Scan for the cell matching the given text and deliver its (X, Y) coordinate at center. 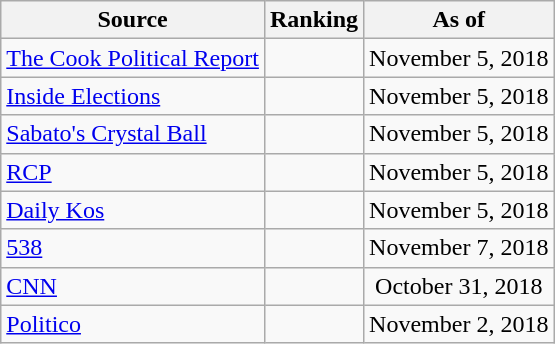
Ranking (314, 20)
As of (459, 20)
The Cook Political Report (133, 58)
November 7, 2018 (459, 248)
Sabato's Crystal Ball (133, 134)
538 (133, 248)
November 2, 2018 (459, 324)
Daily Kos (133, 210)
Inside Elections (133, 96)
RCP (133, 172)
October 31, 2018 (459, 286)
Source (133, 20)
Politico (133, 324)
CNN (133, 286)
